Scan for the cell matching the given text and deliver its [X, Y] coordinate at center. 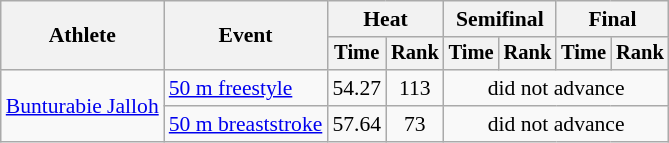
113 [415, 88]
Heat [385, 19]
Bunturabie Jalloh [82, 106]
Semifinal [500, 19]
50 m breaststroke [246, 124]
Athlete [82, 36]
Final [612, 19]
54.27 [356, 88]
50 m freestyle [246, 88]
57.64 [356, 124]
Event [246, 36]
73 [415, 124]
